Return [X, Y] of the center of cell containing provided text 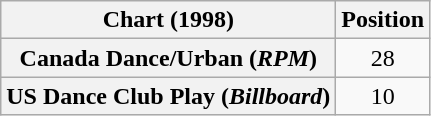
10 [383, 96]
28 [383, 58]
Position [383, 20]
Chart (1998) [168, 20]
Canada Dance/Urban (RPM) [168, 58]
US Dance Club Play (Billboard) [168, 96]
